Output the (X, Y) coordinate of the center of the cell containing the given text.  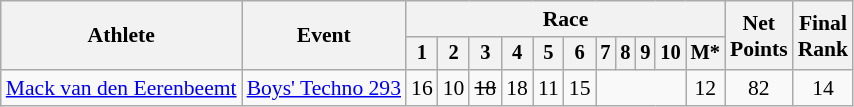
Athlete (122, 36)
9 (645, 54)
M* (706, 54)
Race (566, 19)
7 (606, 54)
NetPoints (759, 36)
Boys' Techno 293 (324, 88)
5 (548, 54)
4 (517, 54)
2 (454, 54)
12 (706, 88)
8 (625, 54)
Mack van den Eerenbeemt (122, 88)
14 (824, 88)
16 (422, 88)
1 (422, 54)
Final Rank (824, 36)
11 (548, 88)
3 (485, 54)
Event (324, 36)
82 (759, 88)
6 (580, 54)
15 (580, 88)
